Find where the given text appears and provide that cell's center as (x, y) coordinate. 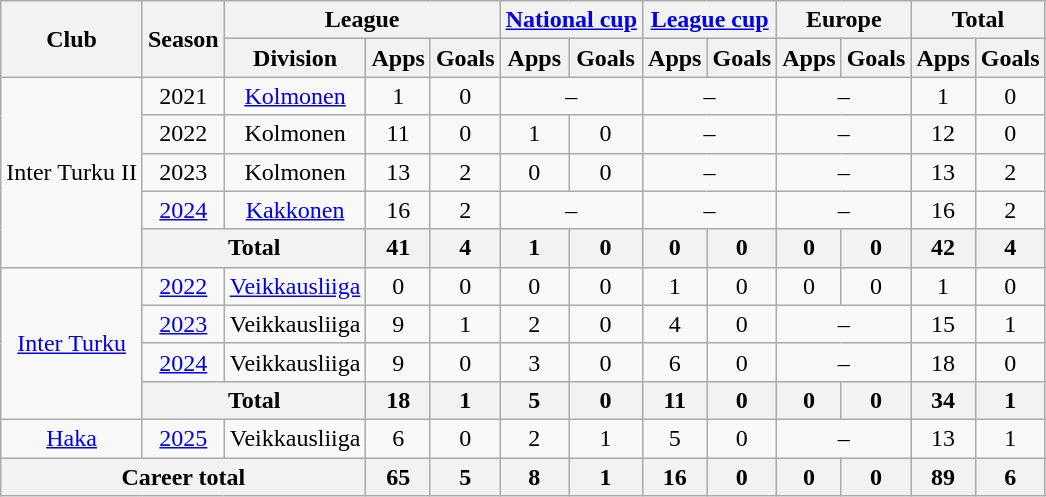
Club (72, 39)
65 (398, 477)
Season (183, 39)
Kakkonen (295, 210)
8 (534, 477)
2025 (183, 438)
Career total (184, 477)
League (362, 20)
Inter Turku II (72, 172)
Division (295, 58)
12 (943, 134)
15 (943, 324)
League cup (710, 20)
42 (943, 248)
41 (398, 248)
Europe (844, 20)
Haka (72, 438)
2021 (183, 96)
34 (943, 400)
Inter Turku (72, 343)
National cup (571, 20)
3 (534, 362)
89 (943, 477)
